Return [x, y] of the center of cell containing provided text 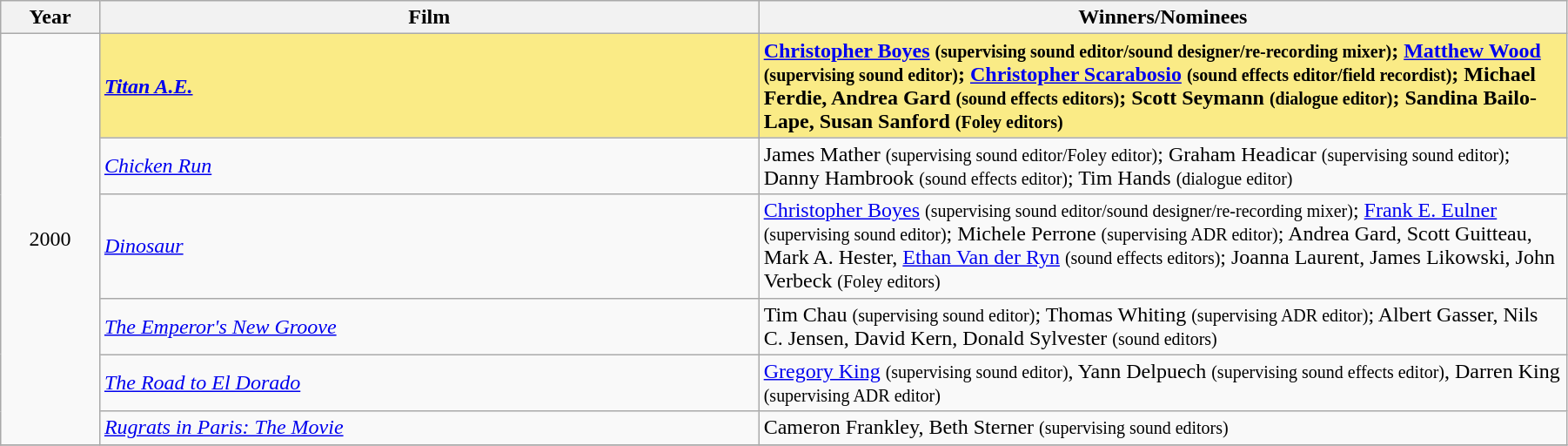
2000 [50, 239]
Rugrats in Paris: The Movie [429, 428]
Film [429, 17]
Gregory King (supervising sound editor), Yann Delpuech (supervising sound effects editor), Darren King (supervising ADR editor) [1163, 383]
The Emperor's New Groove [429, 326]
Titan A.E. [429, 85]
Dinosaur [429, 246]
Winners/Nominees [1163, 17]
The Road to El Dorado [429, 383]
Year [50, 17]
Cameron Frankley, Beth Sterner (supervising sound editors) [1163, 428]
Chicken Run [429, 166]
